Capture the cell that displays the provided text and extract its [x, y] central coordinate. 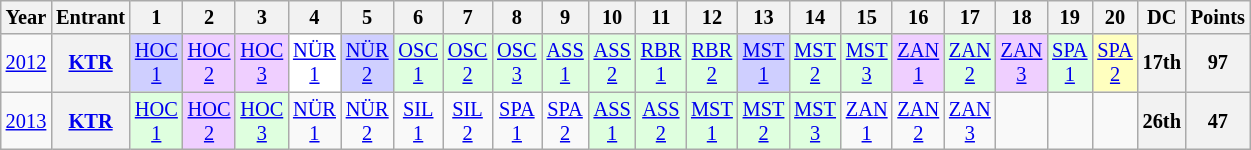
19 [1070, 17]
2013 [26, 121]
8 [516, 17]
SIL1 [418, 121]
OSC2 [468, 63]
12 [712, 17]
Year [26, 17]
16 [918, 17]
14 [815, 17]
Points [1218, 17]
17 [970, 17]
DC [1162, 17]
Entrant [90, 17]
OSC1 [418, 63]
17th [1162, 63]
7 [468, 17]
15 [867, 17]
RBR2 [712, 63]
OSC3 [516, 63]
2 [210, 17]
SIL2 [468, 121]
18 [1022, 17]
26th [1162, 121]
97 [1218, 63]
2012 [26, 63]
6 [418, 17]
5 [368, 17]
11 [661, 17]
10 [612, 17]
47 [1218, 121]
20 [1114, 17]
RBR1 [661, 63]
13 [764, 17]
1 [156, 17]
4 [314, 17]
3 [262, 17]
9 [566, 17]
